Provide the (X, Y) coordinate of the cell's center where the given text is located.  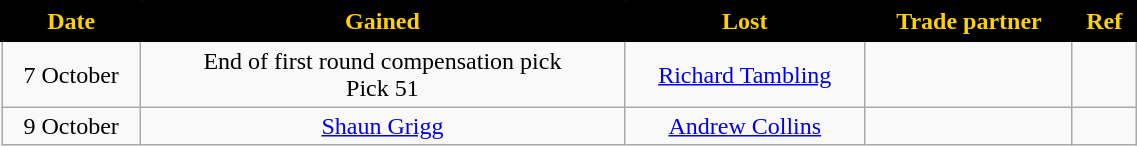
Ref (1104, 22)
Richard Tambling (744, 74)
Gained (382, 22)
Shaun Grigg (382, 126)
Lost (744, 22)
Andrew Collins (744, 126)
Trade partner (968, 22)
7 October (72, 74)
9 October (72, 126)
End of first round compensation pickPick 51 (382, 74)
Date (72, 22)
